Extract the (X, Y) coordinate from the center of the cell holding the provided text.  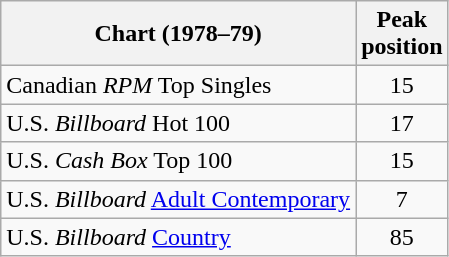
U.S. Billboard Adult Contemporary (178, 199)
Canadian RPM Top Singles (178, 85)
17 (402, 123)
Peakposition (402, 34)
U.S. Cash Box Top 100 (178, 161)
Chart (1978–79) (178, 34)
7 (402, 199)
85 (402, 237)
U.S. Billboard Hot 100 (178, 123)
U.S. Billboard Country (178, 237)
